Determine the [X, Y] coordinate at the center of the cell enclosing the given text.  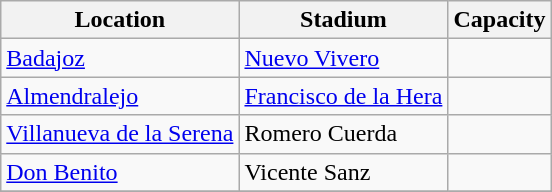
Capacity [500, 20]
Villanueva de la Serena [120, 134]
Don Benito [120, 172]
Nuevo Vivero [344, 58]
Location [120, 20]
Vicente Sanz [344, 172]
Badajoz [120, 58]
Stadium [344, 20]
Almendralejo [120, 96]
Romero Cuerda [344, 134]
Francisco de la Hera [344, 96]
